Detect which cell encompasses the target text, then output its (X, Y) center coordinate. 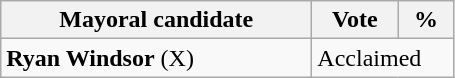
Acclaimed (383, 58)
% (426, 20)
Vote (355, 20)
Ryan Windsor (X) (156, 58)
Mayoral candidate (156, 20)
